Capture the cell that displays the provided text and extract its (x, y) central coordinate. 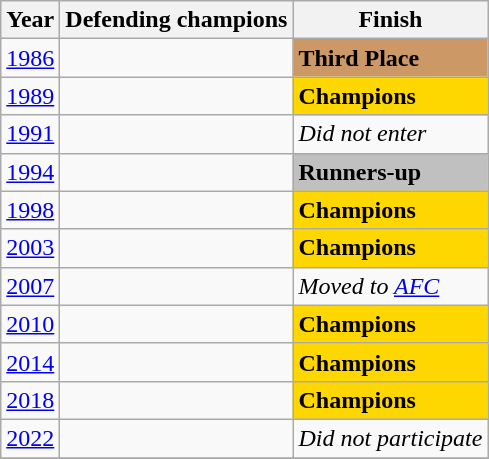
2010 (30, 324)
Runners-up (390, 172)
2018 (30, 400)
1989 (30, 96)
Defending champions (176, 20)
2022 (30, 438)
1986 (30, 58)
1991 (30, 134)
1998 (30, 210)
Did not enter (390, 134)
Moved to AFC (390, 286)
2007 (30, 286)
1994 (30, 172)
2014 (30, 362)
Third Place (390, 58)
2003 (30, 248)
Finish (390, 20)
Year (30, 20)
Did not participate (390, 438)
